Determine the [X, Y] coordinate at the center of the cell enclosing the given text.  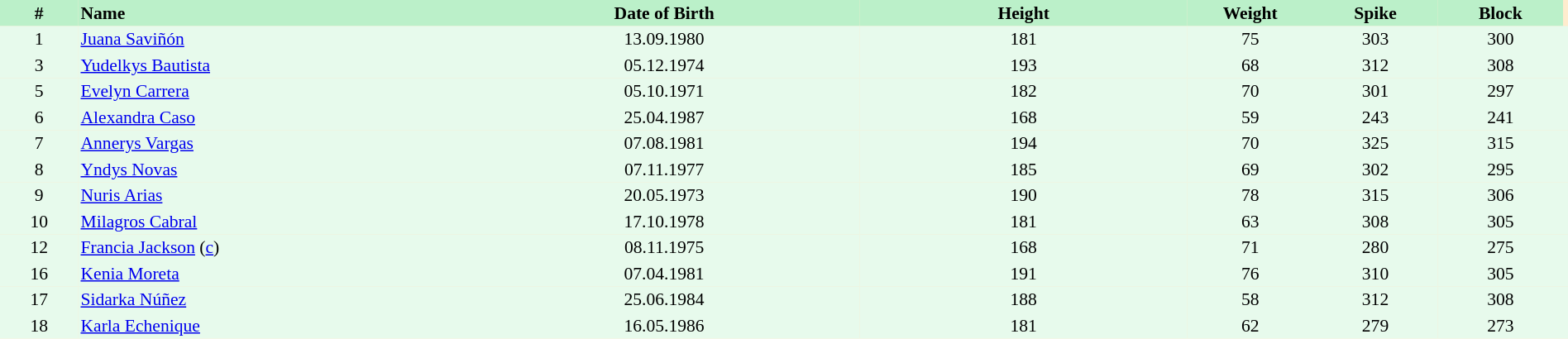
295 [1500, 169]
68 [1250, 65]
302 [1374, 169]
18 [39, 326]
16 [39, 274]
20.05.1973 [664, 195]
310 [1374, 274]
306 [1500, 195]
8 [39, 169]
17 [39, 299]
Kenia Moreta [273, 274]
Karla Echenique [273, 326]
58 [1250, 299]
Date of Birth [664, 13]
Alexandra Caso [273, 117]
Juana Saviñón [273, 40]
Francia Jackson (c) [273, 248]
75 [1250, 40]
25.04.1987 [664, 117]
Evelyn Carrera [273, 91]
59 [1250, 117]
12 [39, 248]
Height [1024, 13]
Milagros Cabral [273, 222]
9 [39, 195]
78 [1250, 195]
Sidarka Núñez [273, 299]
05.12.1974 [664, 65]
280 [1374, 248]
193 [1024, 65]
3 [39, 65]
Name [273, 13]
1 [39, 40]
297 [1500, 91]
243 [1374, 117]
301 [1374, 91]
273 [1500, 326]
325 [1374, 144]
Annerys Vargas [273, 144]
194 [1024, 144]
Spike [1374, 13]
190 [1024, 195]
10 [39, 222]
191 [1024, 274]
241 [1500, 117]
6 [39, 117]
17.10.1978 [664, 222]
185 [1024, 169]
05.10.1971 [664, 91]
16.05.1986 [664, 326]
07.11.1977 [664, 169]
07.08.1981 [664, 144]
Yudelkys Bautista [273, 65]
76 [1250, 274]
303 [1374, 40]
Block [1500, 13]
62 [1250, 326]
Weight [1250, 13]
279 [1374, 326]
# [39, 13]
Yndys Novas [273, 169]
182 [1024, 91]
275 [1500, 248]
7 [39, 144]
63 [1250, 222]
300 [1500, 40]
69 [1250, 169]
Nuris Arias [273, 195]
08.11.1975 [664, 248]
07.04.1981 [664, 274]
188 [1024, 299]
71 [1250, 248]
5 [39, 91]
25.06.1984 [664, 299]
13.09.1980 [664, 40]
